Determine the [x, y] coordinate at the center of the cell enclosing the given text.  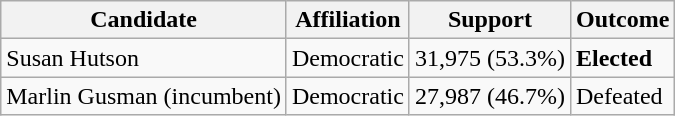
Susan Hutson [144, 58]
Support [490, 20]
Outcome [622, 20]
Candidate [144, 20]
Elected [622, 58]
Marlin Gusman (incumbent) [144, 96]
31,975 (53.3%) [490, 58]
27,987 (46.7%) [490, 96]
Affiliation [348, 20]
Defeated [622, 96]
